Search for the cell housing the specified text and yield its (x, y) center coordinate. 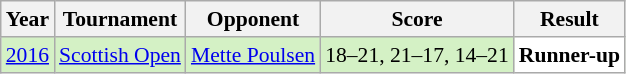
Mette Poulsen (253, 55)
Tournament (120, 19)
18–21, 21–17, 14–21 (417, 55)
Year (28, 19)
Result (570, 19)
2016 (28, 55)
Opponent (253, 19)
Runner-up (570, 55)
Score (417, 19)
Scottish Open (120, 55)
